Return the [X, Y] coordinate for the center point of the cell that contains the specified text.  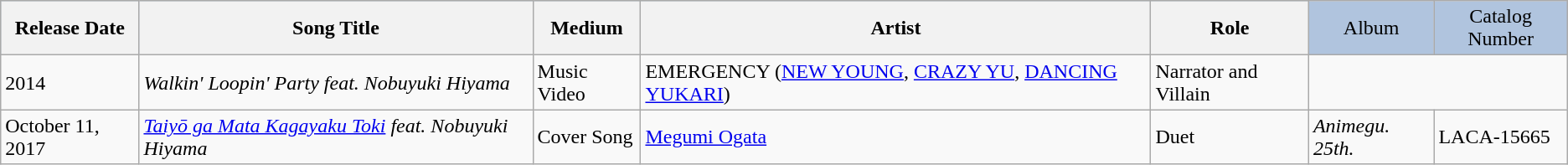
Cover Song [586, 137]
October 11, 2017 [70, 137]
Taiyō ga Mata Kagayaku Toki feat. Nobuyuki Hiyama [336, 137]
Album [1371, 28]
Animegu. 25th. [1371, 137]
Song Title [336, 28]
Music Video [586, 82]
Medium [586, 28]
Artist [896, 28]
Role [1230, 28]
2014 [70, 82]
Duet [1230, 137]
EMERGENCY (NEW YOUNG, CRAZY YU, DANCING YUKARI) [896, 82]
Walkin' Loopin' Party feat. Nobuyuki Hiyama [336, 82]
Megumi Ogata [896, 137]
Catalog Number [1501, 28]
Narrator and Villain [1230, 82]
LACA-15665 [1501, 137]
Release Date [70, 28]
